Determine the [x, y] coordinate at the center of the cell enclosing the given text.  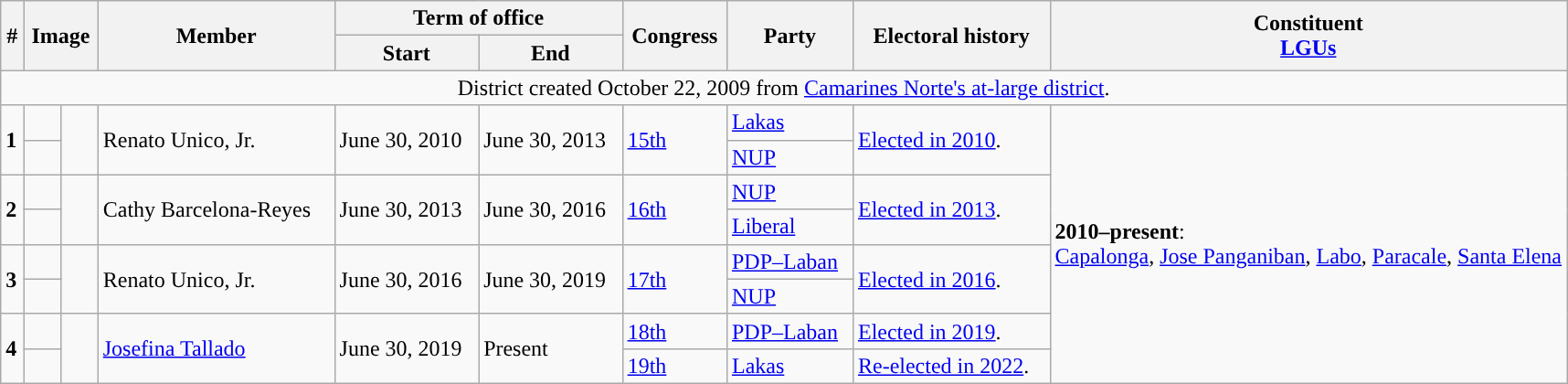
Term of office [479, 18]
18th [674, 331]
Member [216, 36]
Liberal [789, 227]
June 30, 2010 [407, 140]
Elected in 2019. [951, 331]
2 [13, 209]
Present [551, 348]
17th [674, 279]
# [13, 36]
ConstituentLGUs [1308, 36]
19th [674, 366]
1 [13, 140]
Josefina Tallado [216, 348]
End [551, 53]
15th [674, 140]
Party [789, 36]
Image [60, 36]
Congress [674, 36]
Cathy Barcelona-Reyes [216, 209]
4 [13, 348]
Elected in 2010. [951, 140]
Elected in 2016. [951, 279]
Start [407, 53]
3 [13, 279]
Electoral history [951, 36]
Elected in 2013. [951, 209]
Re-elected in 2022. [951, 366]
2010–present:Capalonga, Jose Panganiban, Labo, Paracale, Santa Elena [1308, 244]
16th [674, 209]
District created October 22, 2009 from Camarines Norte's at-large district. [784, 88]
